Scan for the cell matching the given text and deliver its [x, y] coordinate at center. 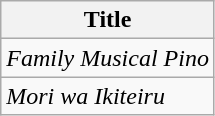
Title [108, 20]
Family Musical Pino [108, 58]
Mori wa Ikiteiru [108, 96]
